Scan for the cell matching the given text and deliver its (x, y) coordinate at center. 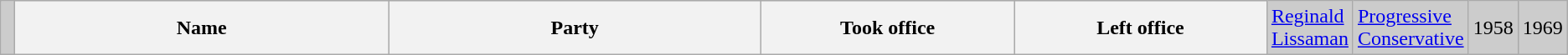
Reginald Lissaman (1310, 28)
Progressive Conservative (1411, 28)
Left office (1141, 28)
1969 (1543, 28)
1958 (1493, 28)
Took office (888, 28)
Party (575, 28)
Name (202, 28)
